Provide the (x, y) coordinate of the cell's center where the given text is located.  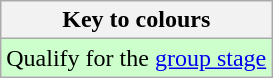
Qualify for the group stage (136, 58)
Key to colours (136, 20)
